Find where the given text appears and provide that cell's center as [x, y] coordinate. 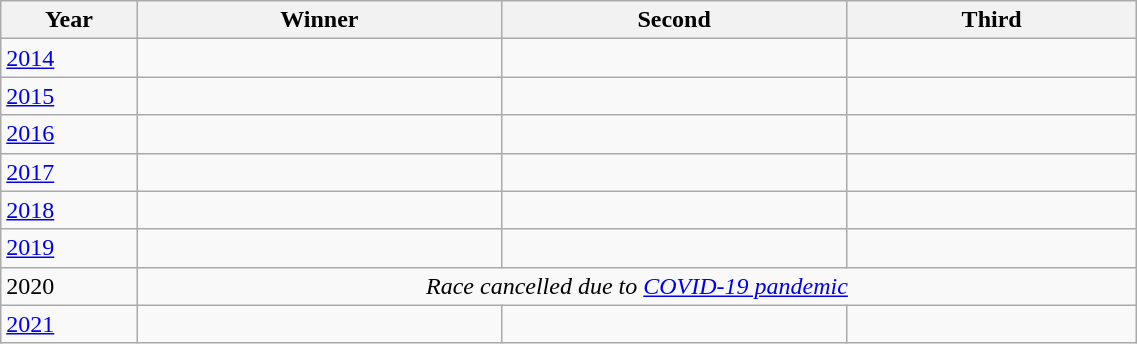
Year [69, 20]
2015 [69, 96]
Second [674, 20]
2018 [69, 210]
Winner [320, 20]
2021 [69, 324]
2020 [69, 286]
2014 [69, 58]
Race cancelled due to COVID-19 pandemic [637, 286]
2016 [69, 134]
2019 [69, 248]
Third [991, 20]
2017 [69, 172]
